Identify which cell holds the provided text, then report its [X, Y] central coordinate. 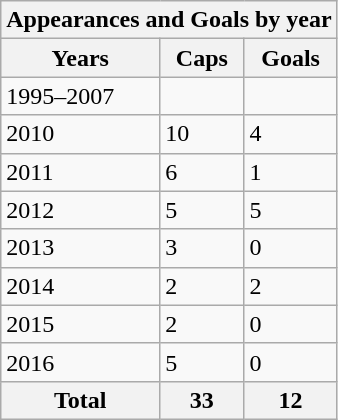
12 [290, 400]
2014 [80, 286]
1 [290, 172]
2016 [80, 362]
2010 [80, 134]
Goals [290, 58]
4 [290, 134]
3 [202, 248]
Total [80, 400]
Caps [202, 58]
Appearances and Goals by year [169, 20]
10 [202, 134]
6 [202, 172]
2015 [80, 324]
33 [202, 400]
2013 [80, 248]
2012 [80, 210]
2011 [80, 172]
Years [80, 58]
1995–2007 [80, 96]
